Return the [x, y] coordinate for the center point of the cell that contains the specified text.  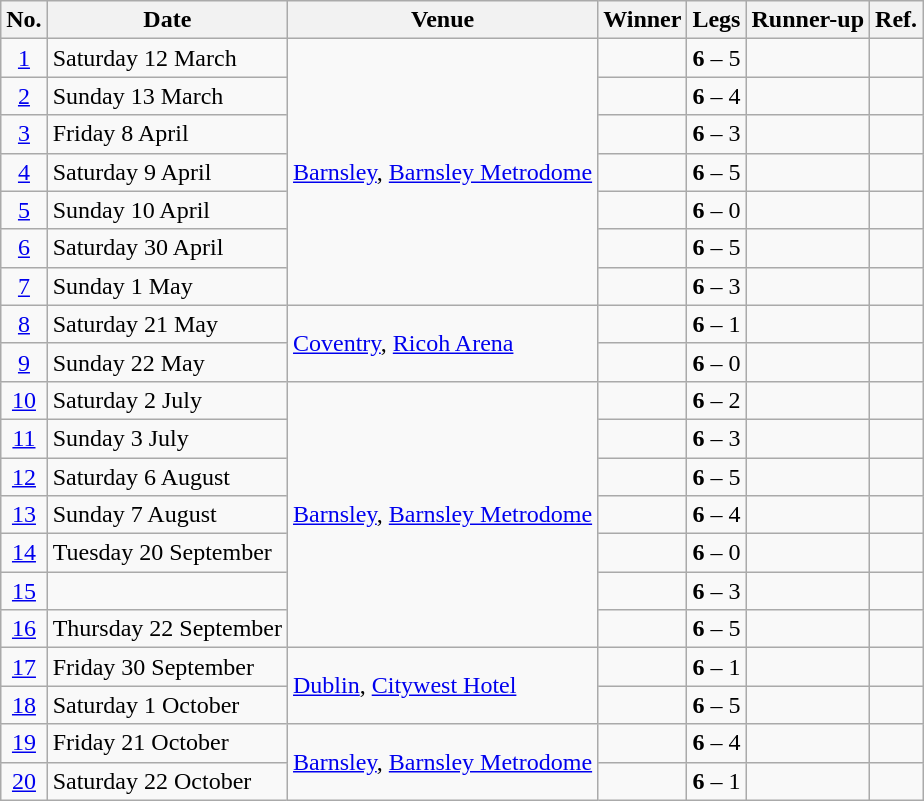
Sunday 22 May [167, 362]
Saturday 9 April [167, 172]
Friday 30 September [167, 667]
19 [24, 743]
Saturday 22 October [167, 781]
9 [24, 362]
1 [24, 58]
Dublin, Citywest Hotel [443, 686]
4 [24, 172]
3 [24, 134]
Runner-up [808, 20]
Saturday 6 August [167, 477]
6 – 2 [716, 400]
11 [24, 438]
Thursday 22 September [167, 629]
5 [24, 210]
Friday 8 April [167, 134]
14 [24, 553]
17 [24, 667]
6 [24, 248]
8 [24, 324]
10 [24, 400]
Sunday 13 March [167, 96]
Sunday 7 August [167, 515]
16 [24, 629]
12 [24, 477]
15 [24, 591]
Sunday 1 May [167, 286]
Legs [716, 20]
7 [24, 286]
Saturday 21 May [167, 324]
Saturday 12 March [167, 58]
Sunday 3 July [167, 438]
18 [24, 705]
Date [167, 20]
Sunday 10 April [167, 210]
20 [24, 781]
No. [24, 20]
Tuesday 20 September [167, 553]
Saturday 1 October [167, 705]
13 [24, 515]
Ref. [896, 20]
2 [24, 96]
Saturday 2 July [167, 400]
Winner [642, 20]
Venue [443, 20]
Friday 21 October [167, 743]
Coventry, Ricoh Arena [443, 343]
Saturday 30 April [167, 248]
